Return [x, y] of the center of cell containing provided text 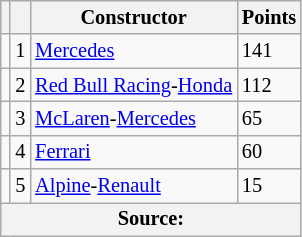
5 [20, 186]
Constructor [134, 17]
Ferrari [134, 152]
Red Bull Racing-Honda [134, 85]
2 [20, 85]
15 [269, 186]
3 [20, 118]
McLaren-Mercedes [134, 118]
65 [269, 118]
112 [269, 85]
1 [20, 51]
Mercedes [134, 51]
Source: [151, 219]
4 [20, 152]
141 [269, 51]
60 [269, 152]
Alpine-Renault [134, 186]
Points [269, 17]
